Pinpoint the cell where the given text exists, returning its (X, Y) midpoint coordinate. 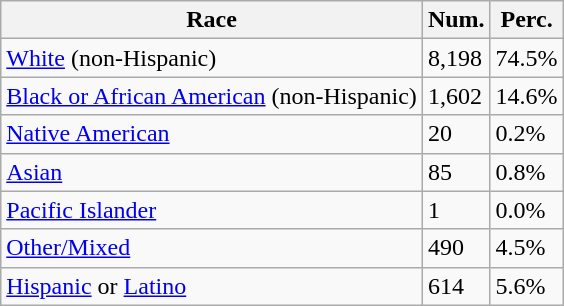
0.0% (526, 210)
Black or African American (non-Hispanic) (212, 96)
1 (456, 210)
85 (456, 172)
614 (456, 286)
490 (456, 248)
8,198 (456, 58)
Other/Mixed (212, 248)
Num. (456, 20)
Race (212, 20)
20 (456, 134)
Hispanic or Latino (212, 286)
Pacific Islander (212, 210)
Native American (212, 134)
Perc. (526, 20)
1,602 (456, 96)
5.6% (526, 286)
Asian (212, 172)
White (non-Hispanic) (212, 58)
0.8% (526, 172)
0.2% (526, 134)
14.6% (526, 96)
4.5% (526, 248)
74.5% (526, 58)
